Return the (X, Y) coordinate for the center point of the cell that contains the specified text.  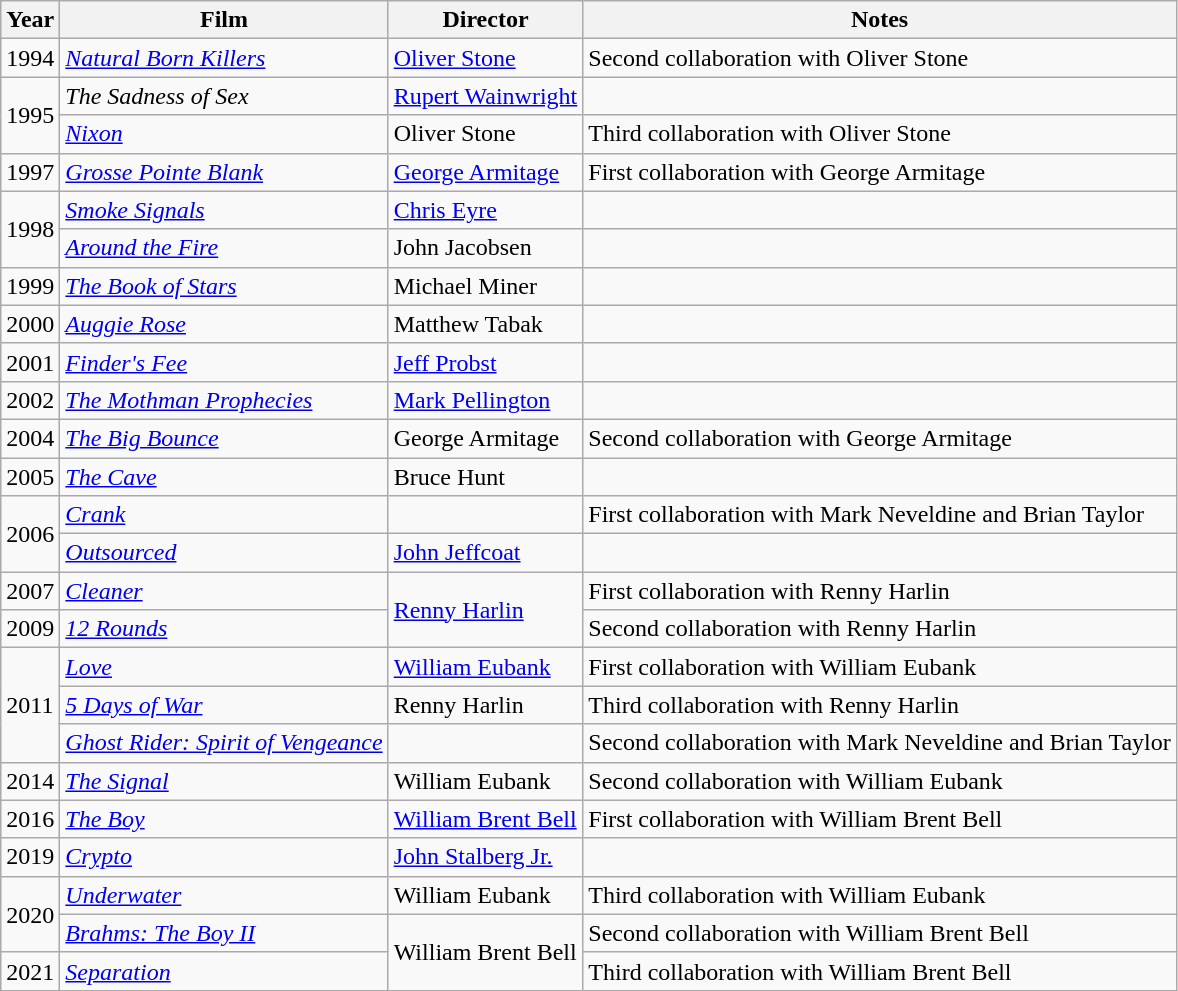
2001 (30, 362)
First collaboration with William Brent Bell (880, 819)
Second collaboration with George Armitage (880, 438)
Third collaboration with Renny Harlin (880, 705)
Michael Miner (486, 286)
2006 (30, 534)
The Big Bounce (224, 438)
First collaboration with William Eubank (880, 667)
Finder's Fee (224, 362)
Nixon (224, 134)
2002 (30, 400)
Mark Pellington (486, 400)
1997 (30, 172)
Second collaboration with William Eubank (880, 781)
The Signal (224, 781)
1999 (30, 286)
Matthew Tabak (486, 324)
Film (224, 20)
2009 (30, 629)
Auggie Rose (224, 324)
Jeff Probst (486, 362)
Grosse Pointe Blank (224, 172)
Separation (224, 971)
2000 (30, 324)
The Sadness of Sex (224, 96)
2005 (30, 477)
Rupert Wainwright (486, 96)
2020 (30, 914)
Second collaboration with Oliver Stone (880, 58)
Year (30, 20)
Brahms: The Boy II (224, 933)
Notes (880, 20)
Second collaboration with Mark Neveldine and Brian Taylor (880, 743)
Love (224, 667)
First collaboration with Renny Harlin (880, 591)
Underwater (224, 895)
2019 (30, 857)
2014 (30, 781)
John Stalberg Jr. (486, 857)
2007 (30, 591)
Cleaner (224, 591)
Natural Born Killers (224, 58)
2004 (30, 438)
1998 (30, 229)
Second collaboration with William Brent Bell (880, 933)
Around the Fire (224, 248)
1995 (30, 115)
The Boy (224, 819)
Ghost Rider: Spirit of Vengeance (224, 743)
Third collaboration with William Eubank (880, 895)
2021 (30, 971)
Director (486, 20)
2011 (30, 705)
The Mothman Prophecies (224, 400)
First collaboration with Mark Neveldine and Brian Taylor (880, 515)
2016 (30, 819)
The Cave (224, 477)
John Jacobsen (486, 248)
First collaboration with George Armitage (880, 172)
Chris Eyre (486, 210)
Crypto (224, 857)
The Book of Stars (224, 286)
Second collaboration with Renny Harlin (880, 629)
12 Rounds (224, 629)
Outsourced (224, 553)
Bruce Hunt (486, 477)
Third collaboration with Oliver Stone (880, 134)
Crank (224, 515)
1994 (30, 58)
5 Days of War (224, 705)
Smoke Signals (224, 210)
Third collaboration with William Brent Bell (880, 971)
John Jeffcoat (486, 553)
